Determine the (X, Y) coordinate at the center of the cell enclosing the given text.  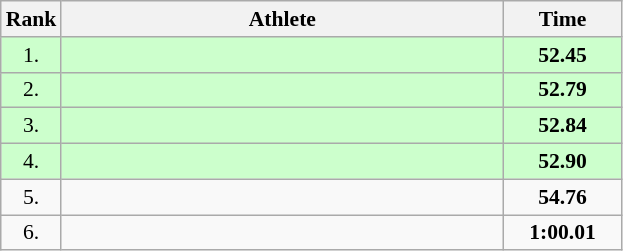
52.90 (562, 162)
Time (562, 19)
1:00.01 (562, 233)
52.84 (562, 126)
Athlete (282, 19)
6. (32, 233)
4. (32, 162)
1. (32, 55)
5. (32, 197)
3. (32, 126)
2. (32, 90)
52.45 (562, 55)
52.79 (562, 90)
54.76 (562, 197)
Rank (32, 19)
